Locate the cell with the specified text and output its [X, Y] center coordinate. 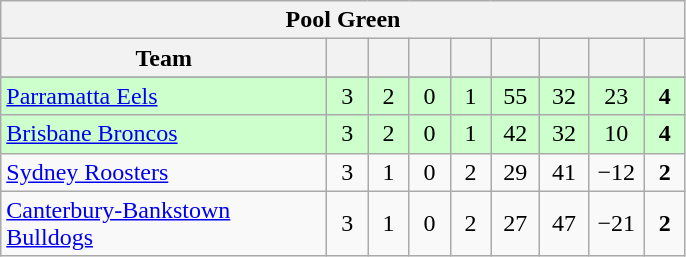
55 [516, 96]
Brisbane Broncos [164, 134]
Pool Green [344, 20]
42 [516, 134]
41 [564, 172]
29 [516, 172]
Parramatta Eels [164, 96]
23 [616, 96]
Canterbury-Bankstown Bulldogs [164, 224]
10 [616, 134]
Team [164, 58]
−21 [616, 224]
Sydney Roosters [164, 172]
−12 [616, 172]
27 [516, 224]
47 [564, 224]
